Return the [X, Y] coordinate for the center point of the cell that contains the specified text.  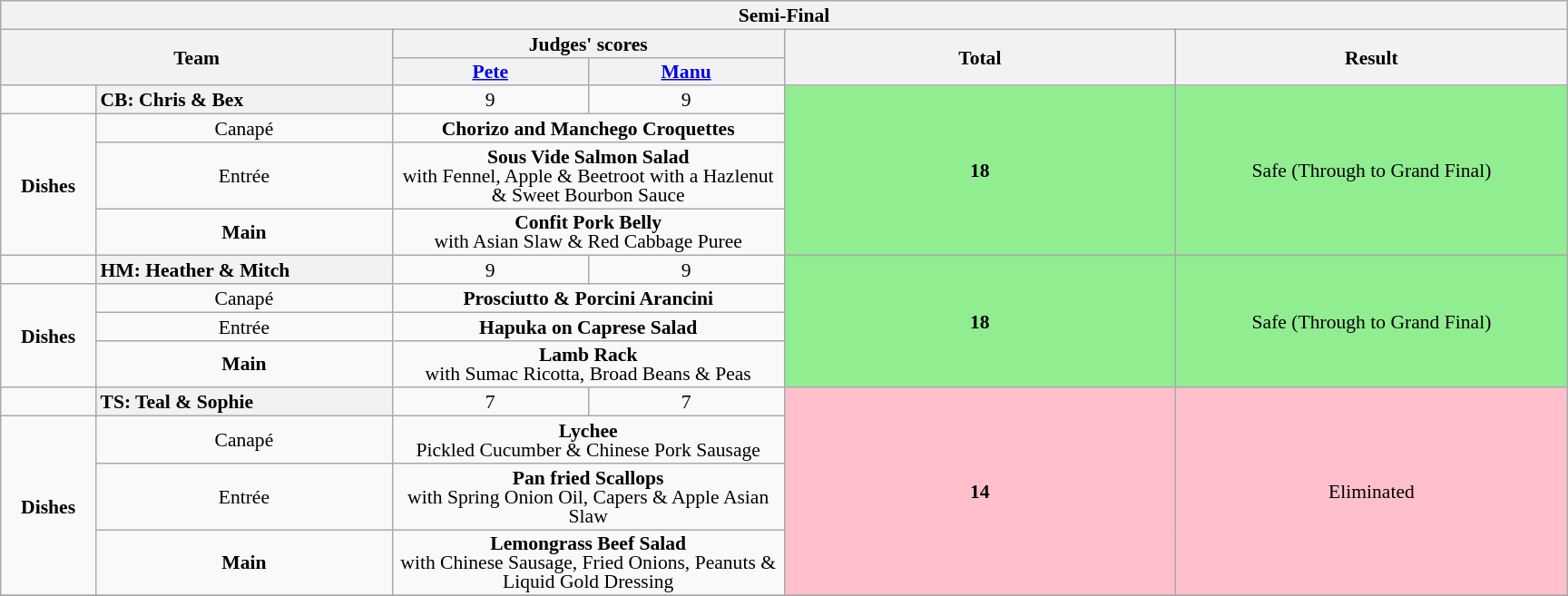
Prosciutto & Porcini Arancini [588, 298]
Manu [686, 71]
Hapuka on Caprese Salad [588, 327]
Lemongrass Beef Saladwith Chinese Sausage, Fried Onions, Peanuts & Liquid Gold Dressing [588, 562]
Team [197, 57]
Total [980, 57]
CB: Chris & Bex [243, 100]
Chorizo and Manchego Croquettes [588, 129]
TS: Teal & Sophie [243, 403]
Semi-Final [784, 15]
Judges' scores [588, 44]
Confit Pork Bellywith Asian Slaw & Red Cabbage Puree [588, 232]
Pan fried Scallopswith Spring Onion Oil, Capers & Apple Asian Slaw [588, 497]
Sous Vide Salmon Saladwith Fennel, Apple & Beetroot with a Hazlenut & Sweet Bourbon Sauce [588, 176]
LycheePickled Cucumber & Chinese Pork Sausage [588, 440]
Lamb Rackwith Sumac Ricotta, Broad Beans & Peas [588, 364]
Pete [490, 71]
HM: Heather & Mitch [243, 270]
Result [1372, 57]
